Identify which cell holds the provided text, then report its [X, Y] central coordinate. 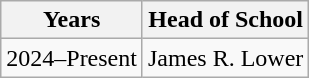
Head of School [225, 20]
2024–Present [72, 58]
James R. Lower [225, 58]
Years [72, 20]
